Scan for the cell matching the given text and deliver its (x, y) coordinate at center. 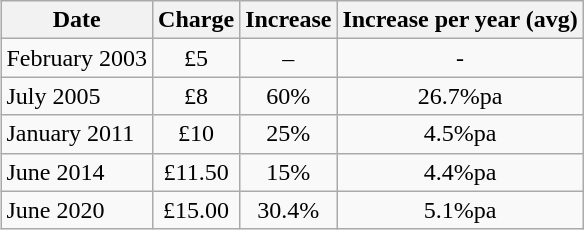
£8 (196, 96)
4.5%pa (460, 134)
February 2003 (77, 58)
Increase per year (avg) (460, 20)
– (288, 58)
Increase (288, 20)
June 2014 (77, 172)
June 2020 (77, 210)
£5 (196, 58)
Date (77, 20)
5.1%pa (460, 210)
26.7%pa (460, 96)
January 2011 (77, 134)
July 2005 (77, 96)
£11.50 (196, 172)
15% (288, 172)
30.4% (288, 210)
£10 (196, 134)
Charge (196, 20)
£15.00 (196, 210)
- (460, 58)
25% (288, 134)
60% (288, 96)
4.4%pa (460, 172)
